Detect which cell encompasses the target text, then output its (x, y) center coordinate. 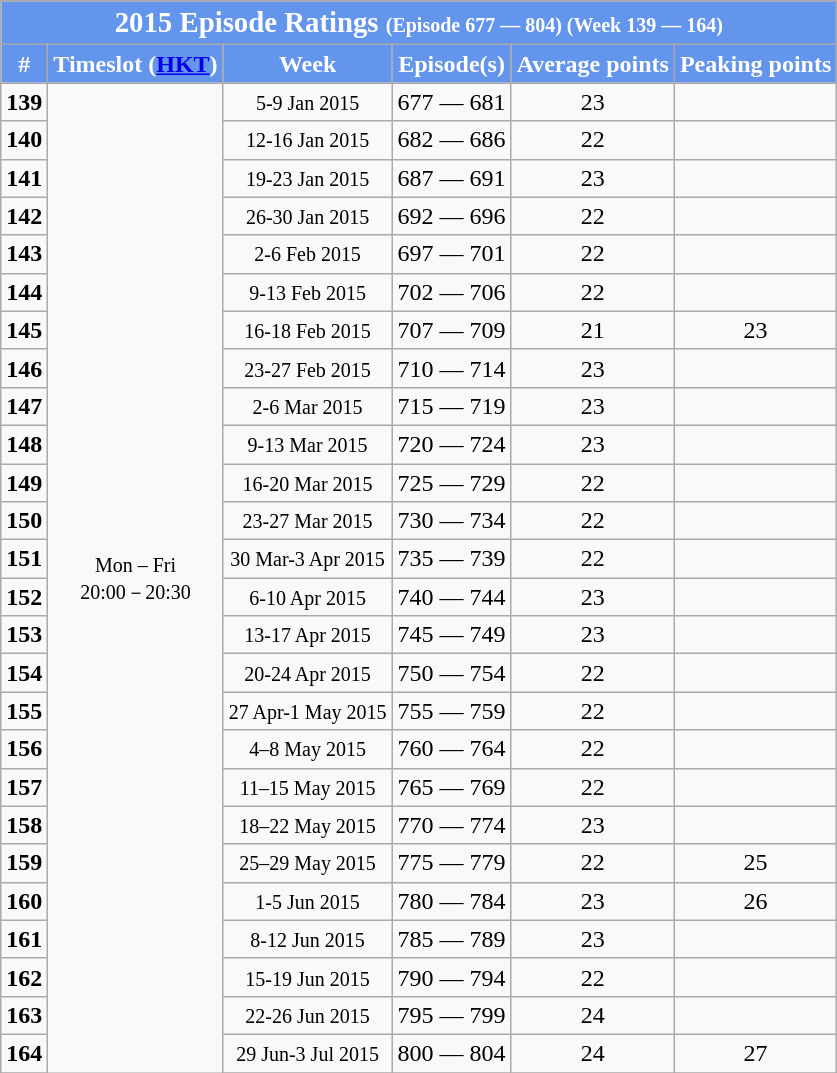
161 (24, 939)
29 Jun-3 Jul 2015 (308, 1053)
144 (24, 292)
22-26 Jun 2015 (308, 1015)
11–15 May 2015 (308, 787)
12-16 Jan 2015 (308, 140)
760 — 764 (452, 749)
4–8 May 2015 (308, 749)
755 — 759 (452, 711)
9-13 Mar 2015 (308, 444)
153 (24, 635)
145 (24, 330)
2-6 Feb 2015 (308, 254)
27 Apr-1 May 2015 (308, 711)
162 (24, 977)
140 (24, 140)
720 — 724 (452, 444)
750 — 754 (452, 673)
702 — 706 (452, 292)
143 (24, 254)
725 — 729 (452, 483)
148 (24, 444)
16-20 Mar 2015 (308, 483)
21 (592, 330)
740 — 744 (452, 597)
2-6 Mar 2015 (308, 406)
15-19 Jun 2015 (308, 977)
745 — 749 (452, 635)
13-17 Apr 2015 (308, 635)
139 (24, 102)
Episode(s) (452, 64)
25 (755, 863)
19-23 Jan 2015 (308, 178)
154 (24, 673)
790 — 794 (452, 977)
785 — 789 (452, 939)
715 — 719 (452, 406)
1-5 Jun 2015 (308, 901)
16-18 Feb 2015 (308, 330)
146 (24, 368)
Peaking points (755, 64)
147 (24, 406)
Average points (592, 64)
735 — 739 (452, 559)
Mon – Fri20:00－20:30 (136, 578)
27 (755, 1053)
163 (24, 1015)
Week (308, 64)
800 — 804 (452, 1053)
780 — 784 (452, 901)
141 (24, 178)
2015 Episode Ratings (Episode 677 — 804) (Week 139 — 164) (419, 23)
23-27 Mar 2015 (308, 521)
710 — 714 (452, 368)
# (24, 64)
765 — 769 (452, 787)
26 (755, 901)
8-12 Jun 2015 (308, 939)
682 — 686 (452, 140)
23-27 Feb 2015 (308, 368)
151 (24, 559)
687 — 691 (452, 178)
692 — 696 (452, 216)
707 — 709 (452, 330)
775 — 779 (452, 863)
20-24 Apr 2015 (308, 673)
156 (24, 749)
697 — 701 (452, 254)
25–29 May 2015 (308, 863)
150 (24, 521)
26-30 Jan 2015 (308, 216)
18–22 May 2015 (308, 825)
9-13 Feb 2015 (308, 292)
152 (24, 597)
6-10 Apr 2015 (308, 597)
159 (24, 863)
795 — 799 (452, 1015)
730 — 734 (452, 521)
677 — 681 (452, 102)
155 (24, 711)
164 (24, 1053)
Timeslot (HKT) (136, 64)
5-9 Jan 2015 (308, 102)
149 (24, 483)
30 Mar-3 Apr 2015 (308, 559)
157 (24, 787)
142 (24, 216)
770 — 774 (452, 825)
160 (24, 901)
158 (24, 825)
